Provide the [X, Y] coordinate of the cell's center where the given text is located.  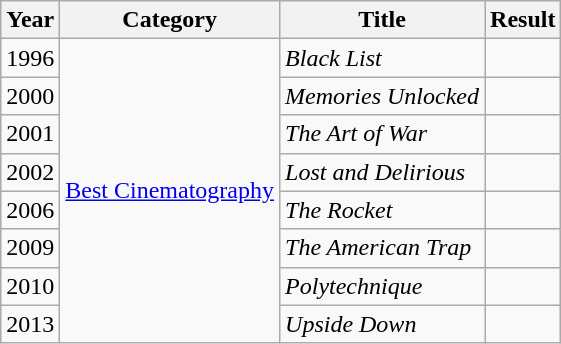
The Rocket [382, 210]
Memories Unlocked [382, 96]
Lost and Delirious [382, 172]
1996 [30, 58]
Upside Down [382, 324]
2002 [30, 172]
Result [523, 20]
The American Trap [382, 248]
2013 [30, 324]
Title [382, 20]
Year [30, 20]
2010 [30, 286]
2000 [30, 96]
2001 [30, 134]
Black List [382, 58]
2006 [30, 210]
2009 [30, 248]
Best Cinematography [170, 191]
Polytechnique [382, 286]
Category [170, 20]
The Art of War [382, 134]
